Return the [X, Y] coordinate for the center point of the cell that contains the specified text.  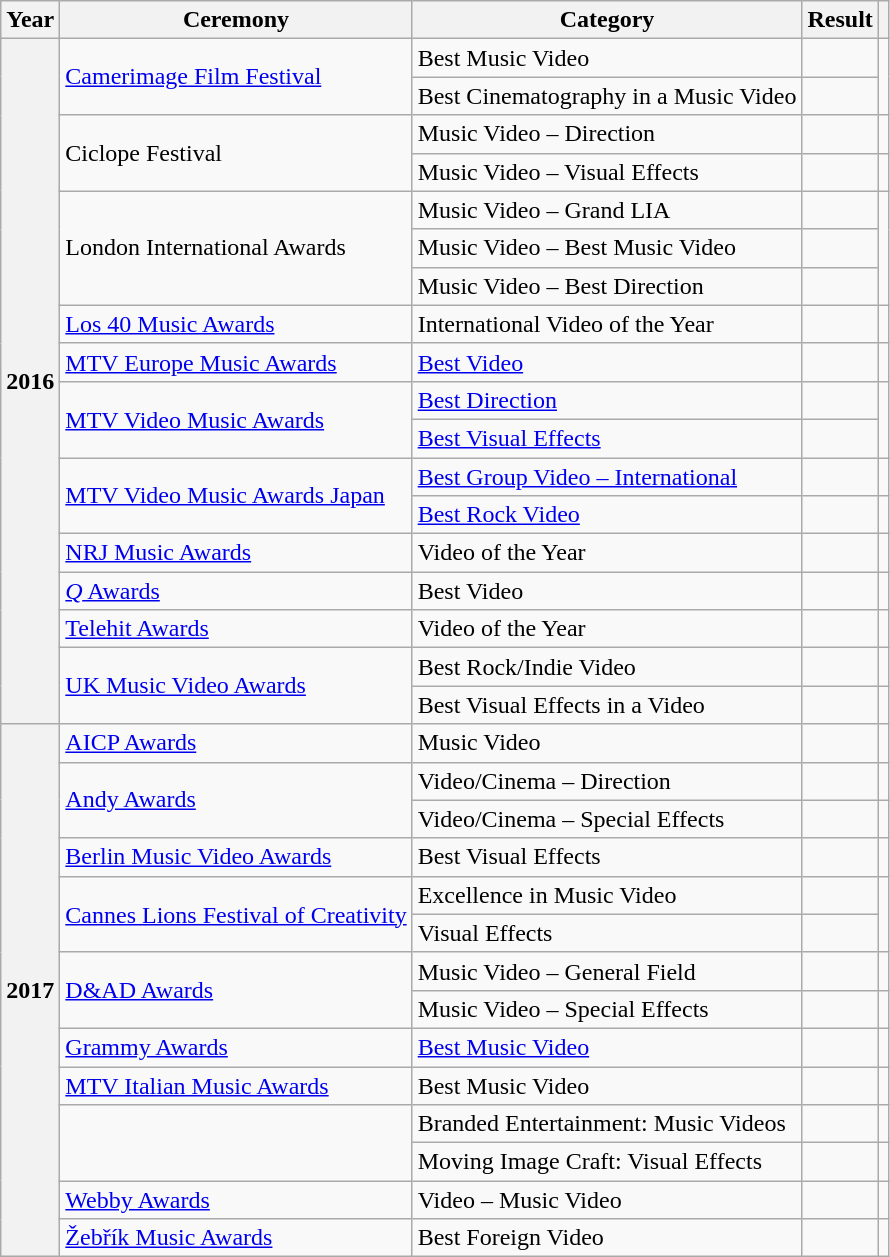
2017 [30, 990]
2016 [30, 382]
Music Video – Visual Effects [607, 172]
Music Video – Grand LIA [607, 210]
Video – Music Video [607, 1200]
Cannes Lions Festival of Creativity [236, 914]
Camerimage Film Festival [236, 77]
Video/Cinema – Direction [607, 781]
Year [30, 20]
Category [607, 20]
Music Video – Best Direction [607, 286]
Excellence in Music Video [607, 895]
Best Foreign Video [607, 1238]
Branded Entertainment: Music Videos [607, 1124]
Video/Cinema – Special Effects [607, 819]
Žebřík Music Awards [236, 1238]
Visual Effects [607, 933]
Best Visual Effects in a Video [607, 705]
AICP Awards [236, 743]
Music Video [607, 743]
MTV Video Music Awards Japan [236, 496]
MTV Video Music Awards [236, 419]
Music Video – Best Music Video [607, 248]
Music Video – General Field [607, 971]
Best Rock Video [607, 515]
Best Cinematography in a Music Video [607, 96]
NRJ Music Awards [236, 553]
Moving Image Craft: Visual Effects [607, 1162]
Berlin Music Video Awards [236, 857]
Los 40 Music Awards [236, 324]
Andy Awards [236, 800]
Grammy Awards [236, 1047]
Best Direction [607, 400]
MTV Italian Music Awards [236, 1085]
Result [840, 20]
Webby Awards [236, 1200]
Music Video – Special Effects [607, 1009]
Ceremony [236, 20]
Telehit Awards [236, 629]
Music Video – Direction [607, 134]
Ciclope Festival [236, 153]
Q Awards [236, 591]
MTV Europe Music Awards [236, 362]
Best Group Video – International [607, 477]
UK Music Video Awards [236, 686]
Best Rock/Indie Video [607, 667]
International Video of the Year [607, 324]
D&AD Awards [236, 990]
London International Awards [236, 248]
